Search for the cell housing the specified text and yield its [X, Y] center coordinate. 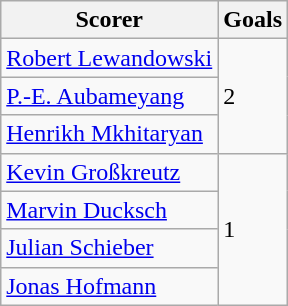
P.-E. Aubameyang [110, 96]
Jonas Hofmann [110, 286]
Julian Schieber [110, 248]
Henrikh Mkhitaryan [110, 134]
Marvin Ducksch [110, 210]
Robert Lewandowski [110, 58]
Scorer [110, 20]
Kevin Großkreutz [110, 172]
2 [253, 96]
1 [253, 229]
Goals [253, 20]
